Output the (X, Y) coordinate of the center of the cell containing the given text.  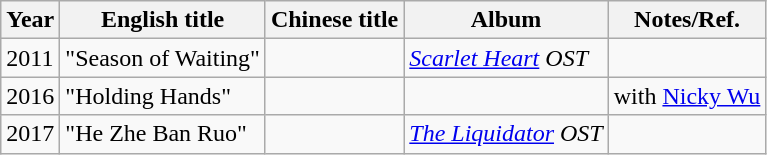
Chinese title (334, 20)
2017 (30, 134)
Album (506, 20)
Year (30, 20)
"Holding Hands" (163, 96)
with Nicky Wu (687, 96)
English title (163, 20)
"He Zhe Ban Ruo" (163, 134)
The Liquidator OST (506, 134)
Notes/Ref. (687, 20)
"Season of Waiting" (163, 58)
2011 (30, 58)
Scarlet Heart OST (506, 58)
2016 (30, 96)
